Extract the (X, Y) coordinate from the center of the cell holding the provided text.  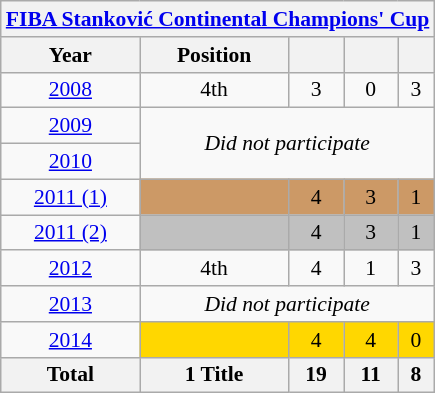
Position (214, 55)
FIBA Stanković Continental Champions' Cup (218, 19)
19 (316, 375)
2011 (2) (70, 233)
2008 (70, 90)
11 (371, 375)
2013 (70, 304)
2009 (70, 126)
1 Title (214, 375)
2010 (70, 162)
Total (70, 375)
2011 (1) (70, 197)
8 (416, 375)
Year (70, 55)
2012 (70, 269)
2014 (70, 340)
